Locate the cell with the specified text and output its [X, Y] center coordinate. 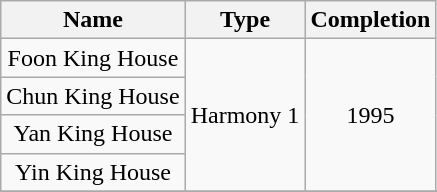
Name [93, 20]
Yan King House [93, 134]
Foon King House [93, 58]
Type [245, 20]
Harmony 1 [245, 115]
Chun King House [93, 96]
Completion [370, 20]
Yin King House [93, 172]
1995 [370, 115]
